Return (X, Y) of the center of cell containing provided text 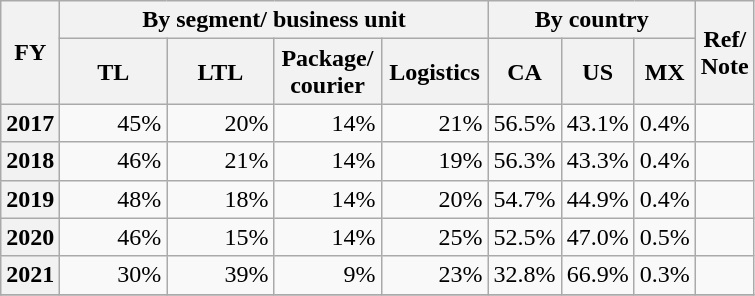
47.0% (598, 237)
56.3% (524, 161)
Ref/ Note (724, 52)
CA (524, 72)
9% (328, 275)
66.9% (598, 275)
43.3% (598, 161)
44.9% (598, 199)
23% (434, 275)
18% (220, 199)
By country (592, 20)
By segment/ business unit (274, 20)
19% (434, 161)
2021 (30, 275)
US (598, 72)
TL (114, 72)
2018 (30, 161)
Logistics (434, 72)
54.7% (524, 199)
39% (220, 275)
48% (114, 199)
2019 (30, 199)
Package/ courier (328, 72)
0.5% (664, 237)
MX (664, 72)
2017 (30, 123)
15% (220, 237)
45% (114, 123)
30% (114, 275)
43.1% (598, 123)
2020 (30, 237)
32.8% (524, 275)
0.3% (664, 275)
25% (434, 237)
56.5% (524, 123)
FY (30, 52)
52.5% (524, 237)
LTL (220, 72)
